Provide the [X, Y] coordinate of the cell's center where the given text is located.  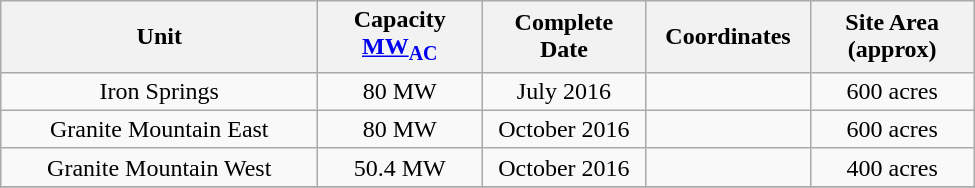
Site Area(approx) [892, 36]
Granite Mountain West [160, 167]
Iron Springs [160, 91]
Unit [160, 36]
July 2016 [564, 91]
Granite Mountain East [160, 129]
400 acres [892, 167]
Coordinates [728, 36]
50.4 MW [400, 167]
CompleteDate [564, 36]
CapacityMWAC [400, 36]
